Determine the (x, y) coordinate at the center of the cell enclosing the given text.  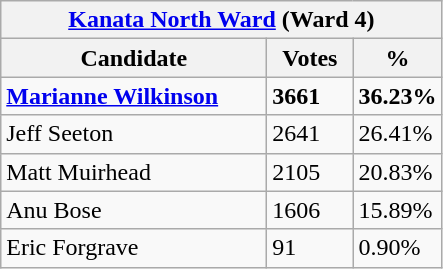
36.23% (398, 96)
Candidate (134, 58)
3661 (310, 96)
91 (310, 248)
1606 (310, 210)
0.90% (398, 248)
% (398, 58)
20.83% (398, 172)
Anu Bose (134, 210)
Kanata North Ward (Ward 4) (222, 20)
15.89% (398, 210)
26.41% (398, 134)
Matt Muirhead (134, 172)
Jeff Seeton (134, 134)
2641 (310, 134)
2105 (310, 172)
Marianne Wilkinson (134, 96)
Votes (310, 58)
Eric Forgrave (134, 248)
